Locate the cell with the specified text and output its (x, y) center coordinate. 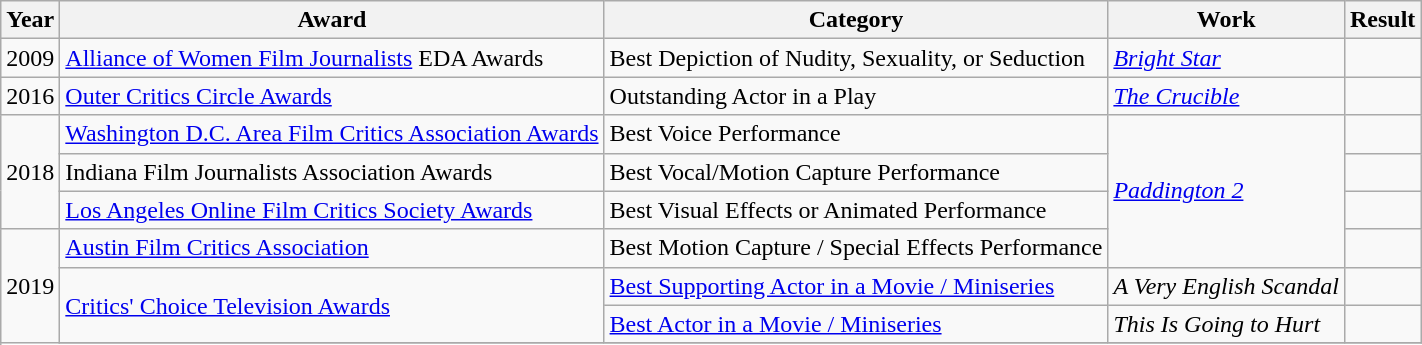
The Crucible (1226, 96)
2016 (30, 96)
This Is Going to Hurt (1226, 324)
Bright Star (1226, 58)
Work (1226, 20)
Washington D.C. Area Film Critics Association Awards (332, 134)
Best Actor in a Movie / Miniseries (856, 324)
Year (30, 20)
Outer Critics Circle Awards (332, 96)
2018 (30, 172)
2009 (30, 58)
Indiana Film Journalists Association Awards (332, 172)
Outstanding Actor in a Play (856, 96)
Best Visual Effects or Animated Performance (856, 210)
A Very English Scandal (1226, 286)
Category (856, 20)
Best Depiction of Nudity, Sexuality, or Seduction (856, 58)
Best Motion Capture / Special Effects Performance (856, 248)
Alliance of Women Film Journalists EDA Awards (332, 58)
Los Angeles Online Film Critics Society Awards (332, 210)
Result (1382, 20)
Austin Film Critics Association (332, 248)
Best Voice Performance (856, 134)
Award (332, 20)
2019 (30, 286)
Best Vocal/Motion Capture Performance (856, 172)
Paddington 2 (1226, 191)
Best Supporting Actor in a Movie / Miniseries (856, 286)
Critics' Choice Television Awards (332, 305)
